Scan for the cell matching the given text and deliver its (X, Y) coordinate at center. 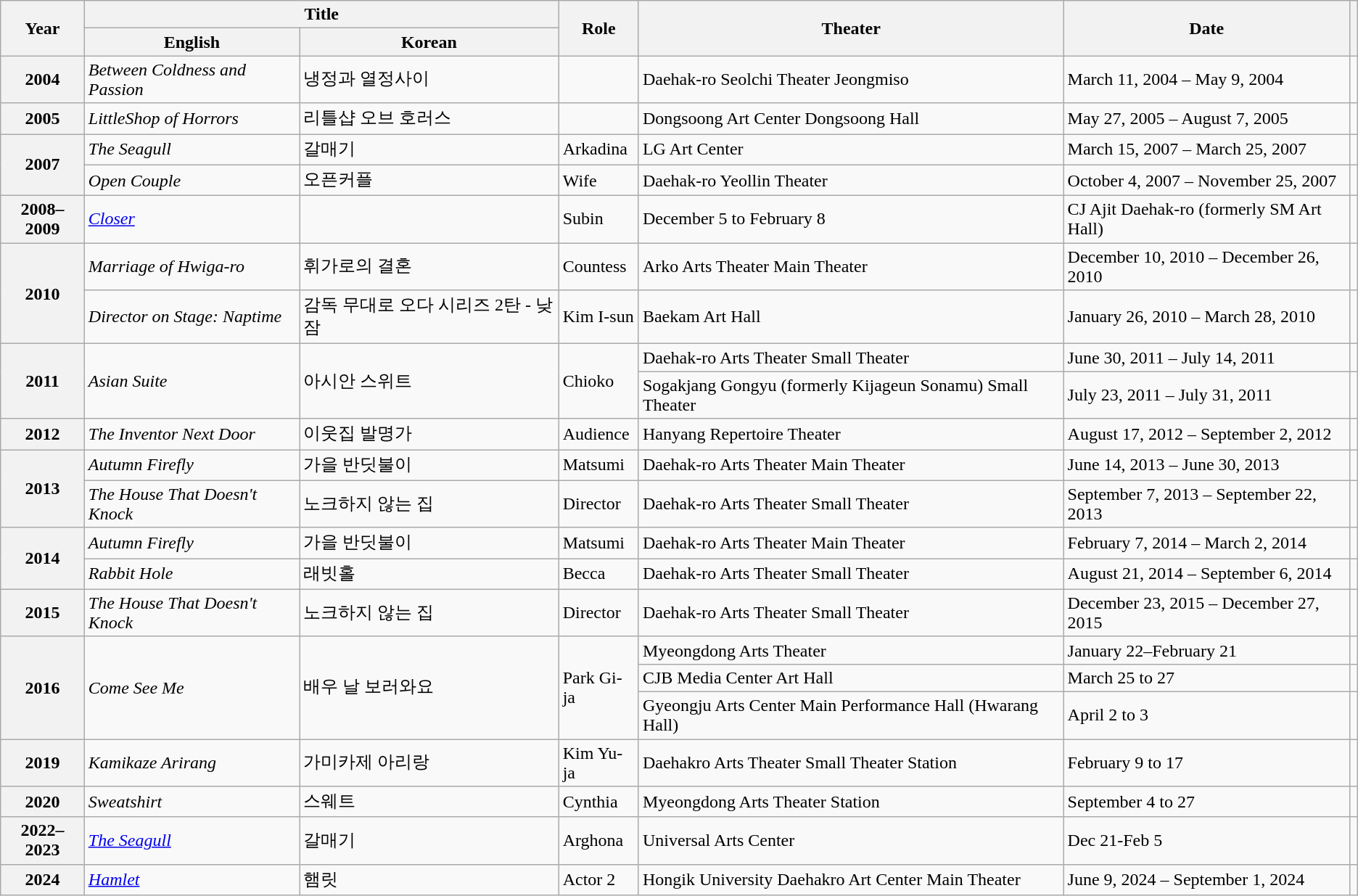
July 23, 2011 – July 31, 2011 (1206, 395)
Sogakjang Gongyu (formerly Kijageun Sonamu) Small Theater (851, 395)
December 5 to February 8 (851, 219)
Audience (598, 434)
LG Art Center (851, 149)
Gyeongju Arts Center Main Performance Hall (Hwarang Hall) (851, 715)
Marriage of Hwiga-ro (192, 267)
April 2 to 3 (1206, 715)
Korean (429, 42)
September 7, 2013 – September 22, 2013 (1206, 504)
리틀샵 오브 호러스 (429, 119)
2013 (43, 489)
햄릿 (429, 879)
Daehak-ro Yeollin Theater (851, 180)
Rabbit Hole (192, 575)
Becca (598, 575)
가미카제 아리랑 (429, 762)
Baekam Art Hall (851, 317)
휘가로의 결혼 (429, 267)
Wife (598, 180)
Kamikaze Arirang (192, 762)
September 4 to 27 (1206, 802)
Role (598, 28)
February 9 to 17 (1206, 762)
냉정과 열정사이 (429, 80)
아시안 스위트 (429, 382)
2004 (43, 80)
February 7, 2014 – March 2, 2014 (1206, 543)
Year (43, 28)
2020 (43, 802)
스웨트 (429, 802)
January 22–February 21 (1206, 650)
March 15, 2007 – March 25, 2007 (1206, 149)
감독 무대로 오다 시리즈 2탄 - 낮잠 (429, 317)
2019 (43, 762)
Kim I-sun (598, 317)
Closer (192, 219)
Arkadina (598, 149)
Title (321, 15)
Between Coldness and Passion (192, 80)
2008–2009 (43, 219)
Asian Suite (192, 382)
Open Couple (192, 180)
Director on Stage: Naptime (192, 317)
2011 (43, 382)
March 11, 2004 – May 9, 2004 (1206, 80)
October 4, 2007 – November 25, 2007 (1206, 180)
March 25 to 27 (1206, 678)
Myeongdong Arts Theater (851, 650)
Daehak-ro Seolchi Theater Jeongmiso (851, 80)
Chioko (598, 382)
Kim Yu-ja (598, 762)
January 26, 2010 – March 28, 2010 (1206, 317)
Subin (598, 219)
배우 날 보러와요 (429, 688)
Park Gi-ja (598, 688)
2007 (43, 164)
December 23, 2015 – December 27, 2015 (1206, 612)
Date (1206, 28)
Arko Arts Theater Main Theater (851, 267)
2016 (43, 688)
2012 (43, 434)
August 17, 2012 – September 2, 2012 (1206, 434)
오픈커플 (429, 180)
Arghona (598, 840)
May 27, 2005 – August 7, 2005 (1206, 119)
2015 (43, 612)
2014 (43, 559)
Countess (598, 267)
Dongsoong Art Center Dongsoong Hall (851, 119)
2022–2023 (43, 840)
Myeongdong Arts Theater Station (851, 802)
Cynthia (598, 802)
Sweatshirt (192, 802)
Actor 2 (598, 879)
Come See Me (192, 688)
LittleShop of Horrors (192, 119)
래빗홀 (429, 575)
2010 (43, 293)
English (192, 42)
Dec 21-Feb 5 (1206, 840)
August 21, 2014 – September 6, 2014 (1206, 575)
June 30, 2011 – July 14, 2011 (1206, 358)
June 9, 2024 – September 1, 2024 (1206, 879)
Theater (851, 28)
이웃집 발명가 (429, 434)
Hanyang Repertoire Theater (851, 434)
CJB Media Center Art Hall (851, 678)
Daehakro Arts Theater Small Theater Station (851, 762)
The Inventor Next Door (192, 434)
Hamlet (192, 879)
2005 (43, 119)
June 14, 2013 – June 30, 2013 (1206, 466)
December 10, 2010 – December 26, 2010 (1206, 267)
2024 (43, 879)
Hongik University Daehakro Art Center Main Theater (851, 879)
CJ Ajit Daehak-ro (formerly SM Art Hall) (1206, 219)
Universal Arts Center (851, 840)
